Output the (x, y) coordinate of the center of the cell containing the given text.  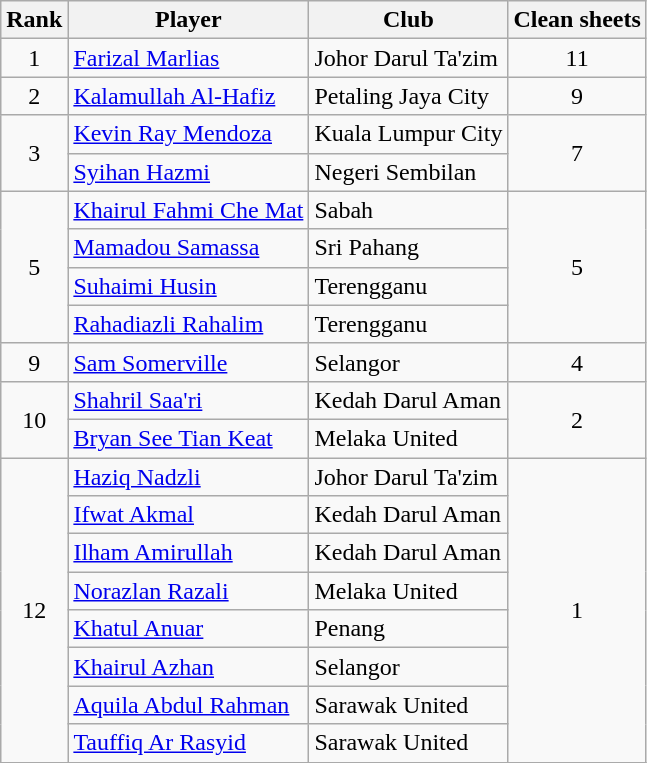
Mamadou Samassa (188, 248)
Club (408, 20)
Rahadiazli Rahalim (188, 324)
Sabah (408, 210)
Haziq Nadzli (188, 477)
Syihan Hazmi (188, 172)
Bryan See Tian Keat (188, 438)
Norazlan Razali (188, 591)
Aquila Abdul Rahman (188, 705)
Khairul Azhan (188, 667)
Player (188, 20)
3 (34, 153)
Kalamullah Al-Hafiz (188, 96)
11 (577, 58)
Khatul Anuar (188, 629)
Penang (408, 629)
Shahril Saa'ri (188, 400)
Suhaimi Husin (188, 286)
Ilham Amirullah (188, 553)
Rank (34, 20)
7 (577, 153)
4 (577, 362)
Negeri Sembilan (408, 172)
12 (34, 610)
Tauffiq Ar Rasyid (188, 743)
Ifwat Akmal (188, 515)
10 (34, 419)
Kevin Ray Mendoza (188, 134)
Kuala Lumpur City (408, 134)
Khairul Fahmi Che Mat (188, 210)
Sam Somerville (188, 362)
Sri Pahang (408, 248)
Petaling Jaya City (408, 96)
Clean sheets (577, 20)
Farizal Marlias (188, 58)
